From the cell containing the given text, extract its center point as (x, y) coordinate. 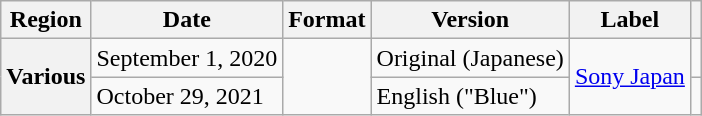
Format (327, 20)
Label (630, 20)
Various (46, 77)
September 1, 2020 (187, 58)
Region (46, 20)
Version (470, 20)
Original (Japanese) (470, 58)
English ("Blue") (470, 96)
Sony Japan (630, 77)
Date (187, 20)
October 29, 2021 (187, 96)
